Find where the given text appears and provide that cell's center as [X, Y] coordinate. 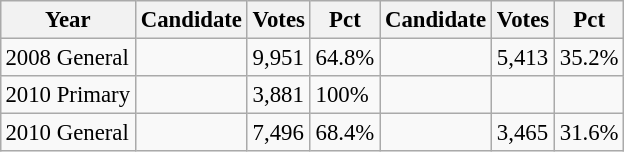
2010 General [68, 133]
2010 Primary [68, 95]
100% [344, 95]
5,413 [524, 57]
35.2% [588, 57]
31.6% [588, 133]
7,496 [278, 133]
68.4% [344, 133]
Year [68, 20]
2008 General [68, 57]
64.8% [344, 57]
3,465 [524, 133]
9,951 [278, 57]
3,881 [278, 95]
